Pinpoint the cell where the given text exists, returning its [x, y] midpoint coordinate. 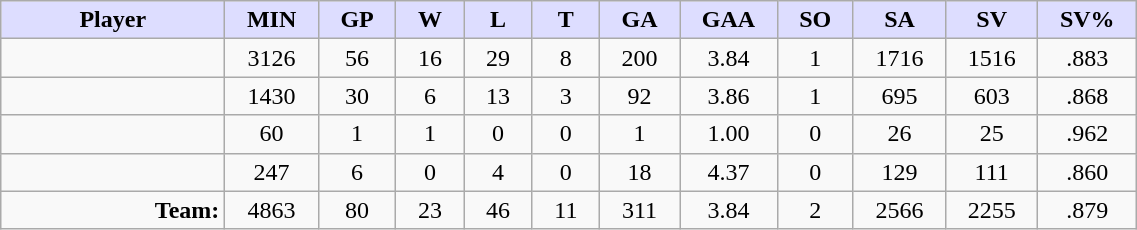
129 [899, 172]
1716 [899, 58]
.962 [1088, 134]
3.86 [729, 96]
SV% [1088, 20]
4.37 [729, 172]
2 [815, 210]
8 [566, 58]
MIN [272, 20]
200 [639, 58]
4863 [272, 210]
W [430, 20]
80 [357, 210]
1430 [272, 96]
29 [498, 58]
SA [899, 20]
.883 [1088, 58]
23 [430, 210]
1.00 [729, 134]
111 [992, 172]
60 [272, 134]
GAA [729, 20]
311 [639, 210]
247 [272, 172]
695 [899, 96]
GA [639, 20]
26 [899, 134]
Team: [113, 210]
3126 [272, 58]
L [498, 20]
T [566, 20]
GP [357, 20]
13 [498, 96]
18 [639, 172]
Player [113, 20]
11 [566, 210]
16 [430, 58]
2255 [992, 210]
2566 [899, 210]
.860 [1088, 172]
4 [498, 172]
1516 [992, 58]
25 [992, 134]
SO [815, 20]
3 [566, 96]
56 [357, 58]
.868 [1088, 96]
92 [639, 96]
.879 [1088, 210]
30 [357, 96]
603 [992, 96]
46 [498, 210]
SV [992, 20]
